Locate the cell with the specified text and output its (x, y) center coordinate. 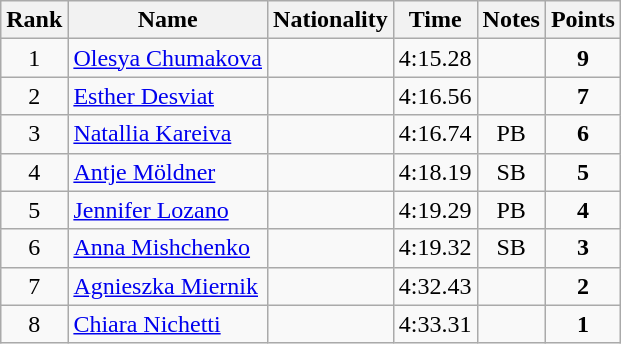
4:32.43 (435, 286)
Time (435, 20)
Esther Desviat (168, 96)
Points (582, 20)
4:16.74 (435, 134)
8 (34, 324)
Natallia Kareiva (168, 134)
Notes (511, 20)
4:19.32 (435, 248)
Name (168, 20)
Rank (34, 20)
4:33.31 (435, 324)
Olesya Chumakova (168, 58)
4:18.19 (435, 172)
Jennifer Lozano (168, 210)
4:19.29 (435, 210)
4:15.28 (435, 58)
Nationality (331, 20)
Chiara Nichetti (168, 324)
Antje Möldner (168, 172)
4:16.56 (435, 96)
Agnieszka Miernik (168, 286)
9 (582, 58)
Anna Mishchenko (168, 248)
